Capture the cell that displays the provided text and extract its (x, y) central coordinate. 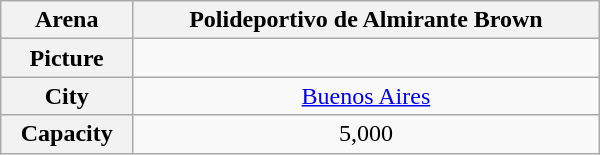
Picture (67, 58)
Polideportivo de Almirante Brown (366, 20)
City (67, 96)
5,000 (366, 134)
Buenos Aires (366, 96)
Capacity (67, 134)
Arena (67, 20)
